Determine the (X, Y) coordinate at the center of the cell enclosing the given text.  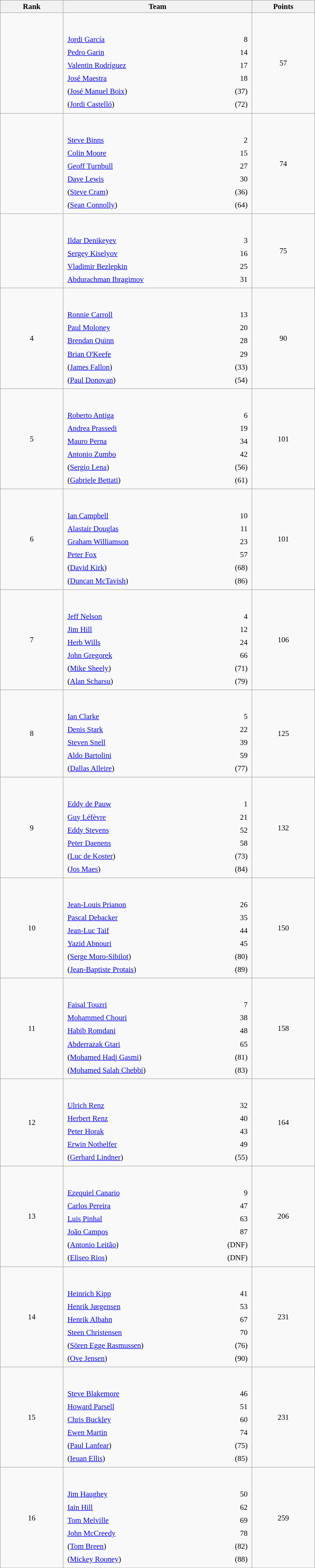
70 (234, 1332)
Jean-Luc Taif (141, 930)
Henrik Jørgensen (142, 1306)
Jim Haughey 50 Iain Hill 62 Tom Melville 69 John McCreedy 78 (Tom Breen) (82) (Mickey Rooney) (88) (157, 1517)
Jeff Nelson 4 Jim Hill 12 Herb Wills 24 John Gregorek 66 (Mike Sheely) (71) (Alan Scharsu) (79) (157, 640)
Ulrich Renz (138, 1105)
Roberto Antiga (137, 415)
41 (234, 1293)
Eddy de Pauw 1 Guy Léfèvre 21 Eddy Stevens 52 Peter Daenens 58 (Luc de Koster) (73) (Jos Maes) (84) (157, 827)
Jim Haughey (137, 1494)
(56) (229, 467)
(David Kirk) (139, 568)
Points (283, 7)
(90) (234, 1358)
(Ove Jensen) (142, 1358)
(Antonio Leitão) (130, 1245)
Erwin Nothelfer (138, 1145)
20 (228, 328)
27 (228, 166)
(Mike Sheely) (135, 668)
Graham Williamson (139, 542)
(55) (230, 1157)
30 (228, 179)
Brendan Quinn (136, 341)
39 (227, 743)
45 (233, 943)
(37) (231, 91)
(75) (229, 1446)
2 (228, 140)
47 (222, 1206)
(79) (227, 681)
John Gregorek (135, 655)
(81) (235, 1057)
(83) (235, 1070)
(Ieuan Ellis) (137, 1459)
(89) (233, 969)
1 (228, 804)
Faisal Touzri (142, 1005)
29 (228, 354)
78 (229, 1533)
Ildar Denikeyev (146, 240)
Ian Clarke (135, 717)
Steve Binns (136, 140)
Tom Melville (137, 1520)
Ronnie Carroll 13 Paul Moloney 20 Brendan Quinn 28 Brian O'Keefe 29 (James Fallon) (33) (Paul Donovan) (54) (157, 338)
Geoff Turnbull (136, 166)
Steve Blakemore (137, 1394)
(33) (228, 367)
Dave Lewis (136, 179)
18 (231, 78)
Heinrich Kipp 41 Henrik Jørgensen 53 Henrik Albahn 67 Steen Christensen 70 (Sören Egge Rasmussen) (76) (Ove Jensen) (90) (157, 1317)
Ronnie Carroll (136, 315)
(Paul Donovan) (136, 380)
Ewen Martin (137, 1433)
259 (283, 1517)
51 (229, 1407)
24 (227, 642)
(Luc de Koster) (136, 856)
Steve Blakemore 46 Howard Parsell 51 Chris Buckley 60 Ewen Martin 74 (Paul Lanfear) (75) (Ieuan Ellis) (85) (157, 1417)
(Jean-Baptiste Protais) (141, 969)
31 (239, 279)
(85) (229, 1459)
(84) (228, 869)
Denis Stark (135, 730)
52 (228, 830)
Andrea Prassedi (137, 428)
Ian Clarke 5 Denis Stark 22 Steven Snell 39 Aldo Bartolini 59 (Dallas Alleire) (77) (157, 733)
Guy Léfèvre (136, 817)
21 (228, 817)
66 (227, 655)
(82) (229, 1546)
(Sergio Lena) (137, 467)
150 (283, 928)
Carlos Pereira (130, 1206)
58 (228, 843)
Colin Moore (136, 153)
Abderrazak Gtari (142, 1044)
(Jos Maes) (136, 869)
48 (235, 1031)
(Dallas Alleire) (135, 769)
Aldo Bartolini (135, 756)
Jim Hill (135, 629)
125 (283, 733)
106 (283, 640)
34 (229, 441)
87 (222, 1232)
(Alan Scharsu) (135, 681)
Chris Buckley (137, 1420)
(64) (228, 205)
(72) (231, 104)
Antonio Zumbo (137, 454)
Vladimir Bezlepkin (146, 266)
(Mohamed Salah Chebbi) (142, 1070)
Pedro Garin (139, 53)
Alastair Douglas (139, 529)
Pascal Debacker (141, 917)
Paul Moloney (136, 328)
65 (235, 1044)
José Maestra (139, 78)
Henrik Albahn (142, 1319)
44 (233, 930)
50 (229, 1494)
28 (228, 341)
Steen Christensen (142, 1332)
(36) (228, 192)
(68) (231, 568)
67 (234, 1319)
Herb Wills (135, 642)
164 (283, 1122)
John McCreedy (137, 1533)
(54) (228, 380)
(José Manuel Boix) (139, 91)
Sergey Kiselyov (146, 253)
40 (230, 1118)
Ian Campbell (139, 516)
69 (229, 1520)
Brian O'Keefe (136, 354)
Habib Romdani (142, 1031)
60 (229, 1420)
Ezequiel Canario 9 Carlos Pereira 47 Luis Pinhal 63 João Campos 87 (Antonio Leitão) (DNF) (Eliseo Rios) (DNF) (157, 1216)
(Tom Breen) (137, 1546)
Ezequiel Canario (130, 1193)
Abdurachman Ibragimov (146, 279)
(James Fallon) (136, 367)
(86) (231, 581)
Rank (32, 7)
75 (283, 251)
Valentin Rodríguez (139, 65)
90 (283, 338)
Steve Binns 2 Colin Moore 15 Geoff Turnbull 27 Dave Lewis 30 (Steve Cram) (36) (Sean Connolly) (64) (157, 164)
38 (235, 1018)
(Paul Lanfear) (137, 1446)
Jean-Louis Prianon 26 Pascal Debacker 35 Jean-Luc Taif 44 Yazid Abnouri 45 (Serge Moro-Sibilot) (80) (Jean-Baptiste Protais) (89) (157, 928)
17 (231, 65)
(Eliseo Rios) (130, 1258)
Roberto Antiga 6 Andrea Prassedi 19 Mauro Perna 34 Antonio Zumbo 42 (Sergio Lena) (56) (Gabriele Bettati) (61) (157, 439)
Jeff Nelson (135, 616)
(77) (227, 769)
(Serge Moro-Sibilot) (141, 956)
Ulrich Renz 32 Herbert Renz 40 Peter Horak 43 Erwin Nothelfer 49 (Gerhard Lindner) (55) (157, 1122)
(73) (228, 856)
Team (157, 7)
(Mohamed Hadj Gasmi) (142, 1057)
Faisal Touzri 7 Mohammed Chouri 38 Habib Romdani 48 Abderrazak Gtari 65 (Mohamed Hadj Gasmi) (81) (Mohamed Salah Chebbi) (83) (157, 1028)
53 (234, 1306)
(Sören Egge Rasmussen) (142, 1345)
32 (230, 1105)
Peter Daenens (136, 843)
(71) (227, 668)
Herbert Renz (138, 1118)
(Gerhard Lindner) (138, 1157)
(Mickey Rooney) (137, 1559)
49 (230, 1145)
Jordi García (139, 40)
23 (231, 542)
Luis Pinhal (130, 1219)
3 (239, 240)
25 (239, 266)
Mauro Perna (137, 441)
132 (283, 827)
Jean-Louis Prianon (141, 905)
Mohammed Chouri (142, 1018)
35 (233, 917)
(76) (234, 1345)
João Campos (130, 1232)
Peter Fox (139, 555)
Steven Snell (135, 743)
(61) (229, 480)
Yazid Abnouri (141, 943)
63 (222, 1219)
Eddy Stevens (136, 830)
62 (229, 1507)
19 (229, 428)
(88) (229, 1559)
Eddy de Pauw (136, 804)
59 (227, 756)
(Duncan McTavish) (139, 581)
42 (229, 454)
26 (233, 905)
(Gabriele Bettati) (137, 480)
22 (227, 730)
(80) (233, 956)
Ian Campbell 10 Alastair Douglas 11 Graham Williamson 23 Peter Fox 57 (David Kirk) (68) (Duncan McTavish) (86) (157, 539)
Iain Hill (137, 1507)
Ildar Denikeyev 3 Sergey Kiselyov 16 Vladimir Bezlepkin 25 Abdurachman Ibragimov 31 (157, 251)
Peter Horak (138, 1131)
158 (283, 1028)
Jordi García 8 Pedro Garin 14 Valentin Rodríguez 17 José Maestra 18 (José Manuel Boix) (37) (Jordi Castelló) (72) (157, 63)
(Jordi Castelló) (139, 104)
43 (230, 1131)
(Steve Cram) (136, 192)
Heinrich Kipp (142, 1293)
Howard Parsell (137, 1407)
46 (229, 1394)
206 (283, 1216)
(Sean Connolly) (136, 205)
